Determine the [x, y] coordinate at the center of the cell enclosing the given text.  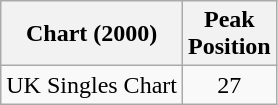
27 [229, 85]
Chart (2000) [92, 34]
PeakPosition [229, 34]
UK Singles Chart [92, 85]
